From the cell containing the given text, extract its center point as (X, Y) coordinate. 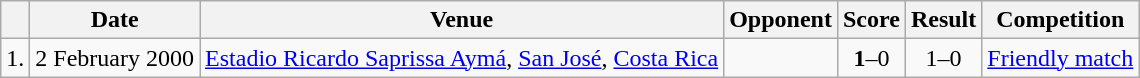
2 February 2000 (115, 58)
Estadio Ricardo Saprissa Aymá, San José, Costa Rica (462, 58)
Result (943, 20)
Friendly match (1060, 58)
Date (115, 20)
Score (871, 20)
Opponent (781, 20)
Venue (462, 20)
Competition (1060, 20)
1. (16, 58)
